Search for the cell housing the specified text and yield its [X, Y] center coordinate. 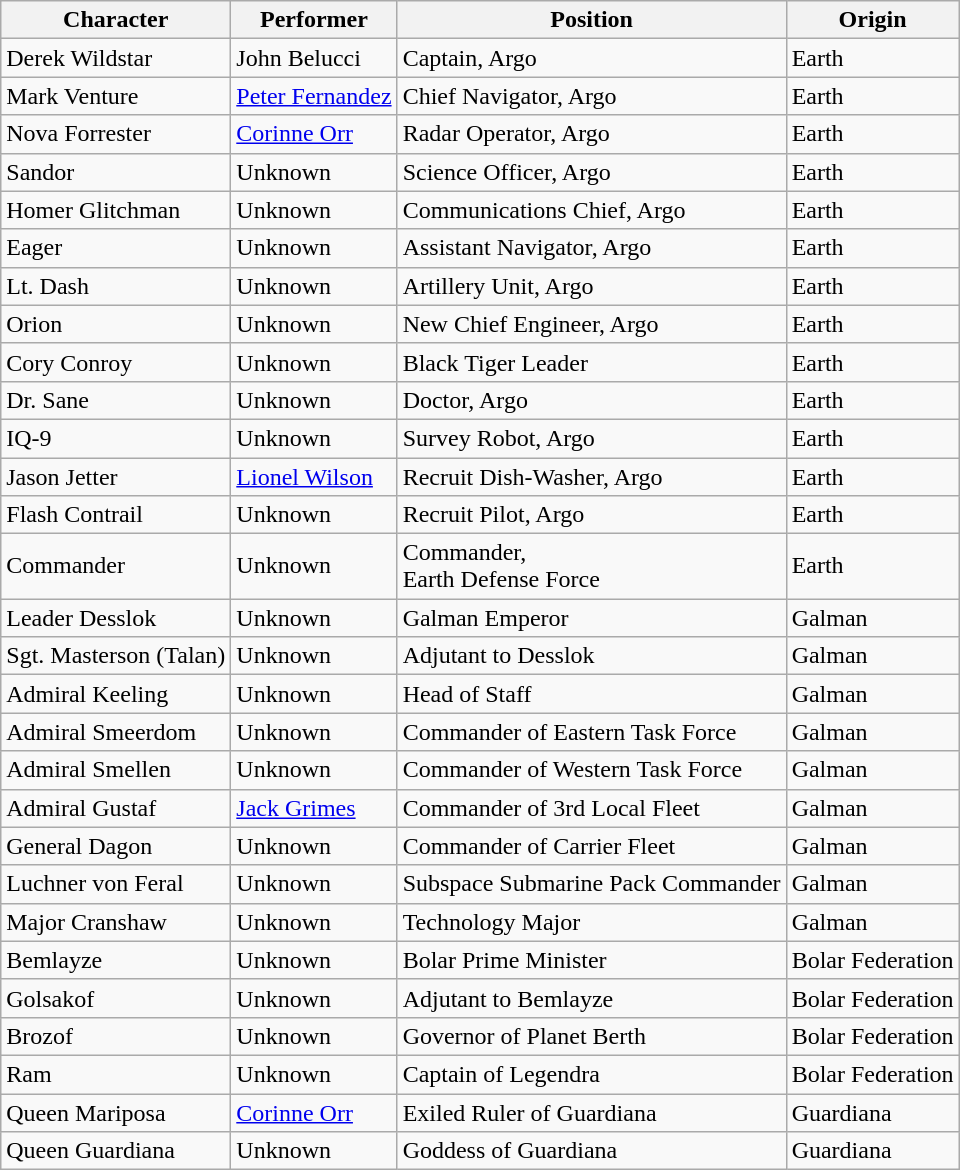
Assistant Navigator, Argo [592, 248]
Flash Contrail [116, 515]
Captain of Legendra [592, 1074]
Cory Conroy [116, 362]
Governor of Planet Berth [592, 1036]
Ram [116, 1074]
Admiral Gustaf [116, 808]
Lionel Wilson [314, 477]
Golsakof [116, 998]
Bemlayze [116, 960]
Major Cranshaw [116, 922]
Jason Jetter [116, 477]
Goddess of Guardiana [592, 1151]
Origin [872, 20]
Adjutant to Desslok [592, 656]
Science Officer, Argo [592, 172]
Admiral Smeerdom [116, 732]
Adjutant to Bemlayze [592, 998]
Recruit Dish-Washer, Argo [592, 477]
Chief Navigator, Argo [592, 96]
Communications Chief, Argo [592, 210]
Mark Venture [116, 96]
Character [116, 20]
Queen Mariposa [116, 1113]
Peter Fernandez [314, 96]
Eager [116, 248]
Derek Wildstar [116, 58]
Commander of Eastern Task Force [592, 732]
Exiled Ruler of Guardiana [592, 1113]
Commander, Earth Defense Force [592, 566]
Nova Forrester [116, 134]
Performer [314, 20]
Galman Emperor [592, 618]
General Dagon [116, 846]
Position [592, 20]
Orion [116, 324]
Commander of Carrier Fleet [592, 846]
Bolar Prime Minister [592, 960]
Sandor [116, 172]
Survey Robot, Argo [592, 438]
John Belucci [314, 58]
IQ-9 [116, 438]
Sgt. Masterson (Talan) [116, 656]
Luchner von Feral [116, 884]
Head of Staff [592, 694]
Commander [116, 566]
Dr. Sane [116, 400]
Jack Grimes [314, 808]
Radar Operator, Argo [592, 134]
Admiral Smellen [116, 770]
Recruit Pilot, Argo [592, 515]
Subspace Submarine Pack Commander [592, 884]
Commander of Western Task Force [592, 770]
Queen Guardiana [116, 1151]
Leader Desslok [116, 618]
Lt. Dash [116, 286]
New Chief Engineer, Argo [592, 324]
Technology Major [592, 922]
Commander of 3rd Local Fleet [592, 808]
Artillery Unit, Argo [592, 286]
Homer Glitchman [116, 210]
Brozof [116, 1036]
Captain, Argo [592, 58]
Black Tiger Leader [592, 362]
Doctor, Argo [592, 400]
Admiral Keeling [116, 694]
